Extract the (x, y) coordinate from the center of the cell holding the provided text.  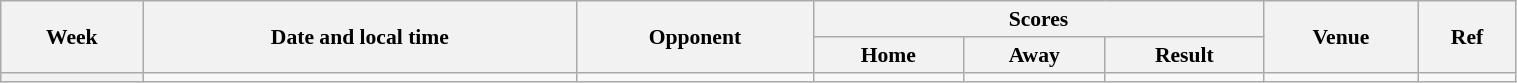
Scores (1038, 19)
Away (1034, 55)
Date and local time (360, 36)
Opponent (695, 36)
Home (888, 55)
Venue (1341, 36)
Result (1184, 55)
Week (72, 36)
Ref (1467, 36)
